Detect which cell encompasses the target text, then output its [X, Y] center coordinate. 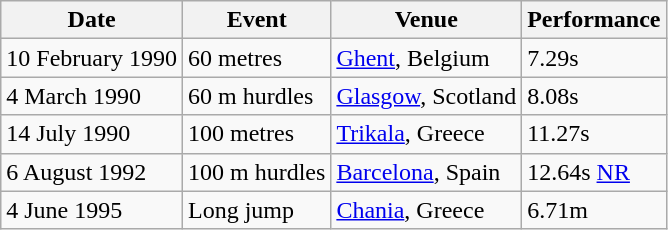
14 July 1990 [92, 134]
Chania, Greece [426, 210]
11.27s [594, 134]
4 March 1990 [92, 96]
Performance [594, 20]
Trikala, Greece [426, 134]
10 February 1990 [92, 58]
Glasgow, Scotland [426, 96]
Venue [426, 20]
Ghent, Belgium [426, 58]
12.64s NR [594, 172]
Event [256, 20]
6.71m [594, 210]
8.08s [594, 96]
4 June 1995 [92, 210]
100 m hurdles [256, 172]
Barcelona, Spain [426, 172]
Date [92, 20]
60 metres [256, 58]
6 August 1992 [92, 172]
7.29s [594, 58]
100 metres [256, 134]
Long jump [256, 210]
60 m hurdles [256, 96]
